Return [X, Y] of the center of cell containing provided text 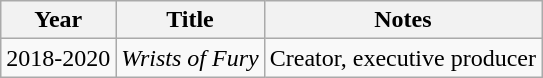
Wrists of Fury [190, 58]
Title [190, 20]
Notes [402, 20]
2018-2020 [58, 58]
Creator, executive producer [402, 58]
Year [58, 20]
